Provide the (x, y) coordinate of the cell's center where the given text is located.  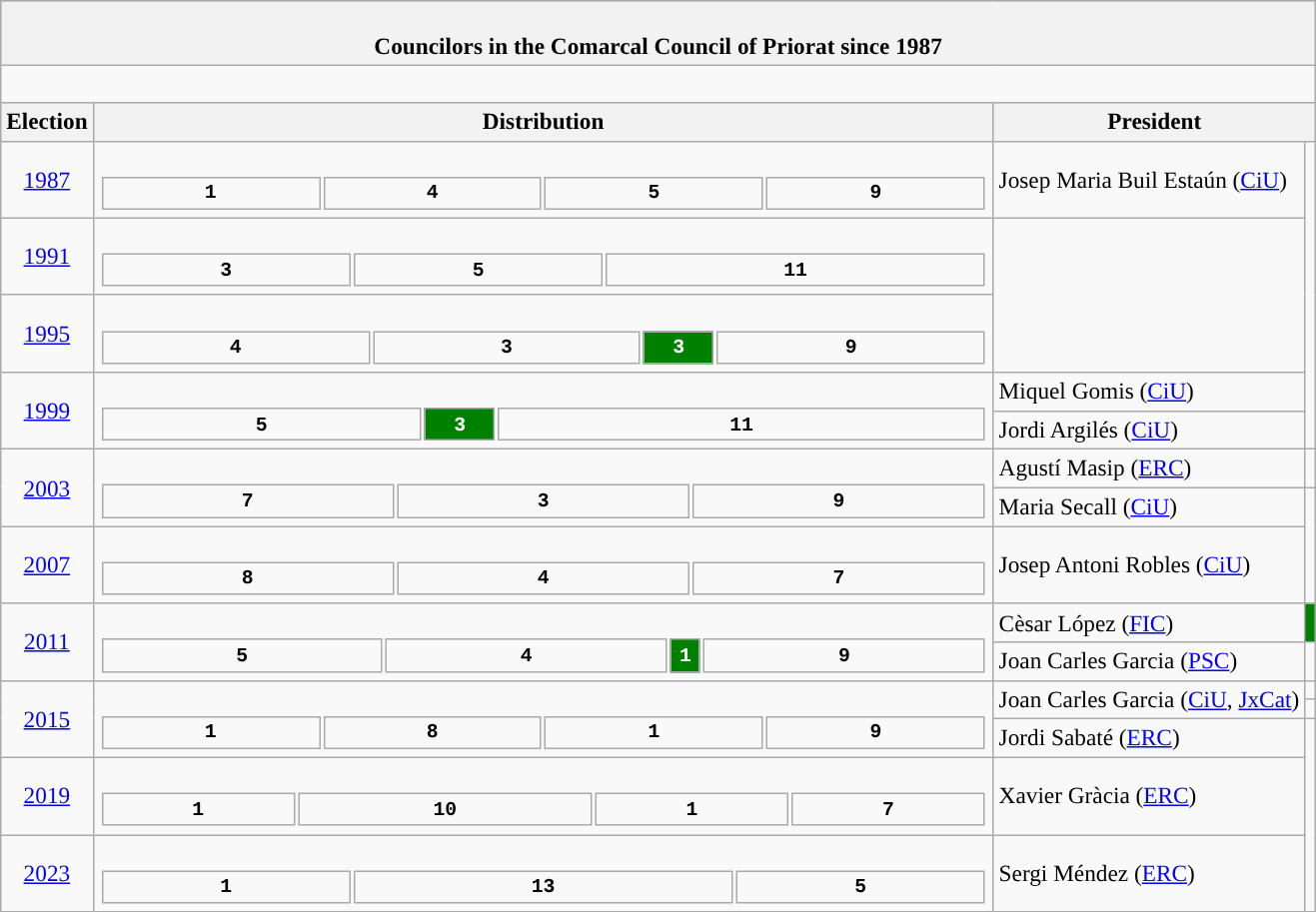
1999 (47, 410)
5 4 1 9 (544, 641)
1995 (47, 334)
2023 (47, 873)
Xavier Gràcia (ERC) (1149, 795)
3 5 11 (544, 256)
10 (446, 809)
1987 (47, 180)
Josep Maria Buil Estaún (CiU) (1149, 180)
2003 (47, 487)
Maria Secall (CiU) (1149, 505)
1 13 5 (544, 873)
8 4 7 (544, 563)
1 4 5 9 (544, 180)
4 3 3 9 (544, 334)
Cèsar López (FIC) (1149, 623)
Jordi Sabaté (ERC) (1149, 737)
Joan Carles Garcia (PSC) (1149, 661)
13 (544, 885)
Josep Antoni Robles (CiU) (1149, 563)
Sergi Méndez (ERC) (1149, 873)
Miquel Gomis (CiU) (1149, 392)
2019 (47, 795)
2007 (47, 563)
2011 (47, 641)
1 10 1 7 (544, 795)
Joan Carles Garcia (CiU, JxCat) (1149, 699)
Election (47, 122)
2015 (47, 719)
5 3 11 (544, 410)
1991 (47, 256)
Councilors in the Comarcal Council of Priorat since 1987 (658, 32)
1 8 1 9 (544, 719)
President (1154, 122)
Agustí Masip (ERC) (1149, 467)
7 3 9 (544, 487)
Jordi Argilés (CiU) (1149, 430)
Distribution (544, 122)
